Capture the cell that displays the provided text and extract its (X, Y) central coordinate. 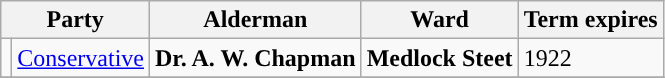
Medlock Steet (440, 58)
Party (76, 20)
Alderman (256, 20)
Dr. A. W. Chapman (256, 58)
Term expires (590, 20)
Conservative (81, 58)
1922 (590, 58)
Ward (440, 20)
